Find where the given text appears and provide that cell's center as [x, y] coordinate. 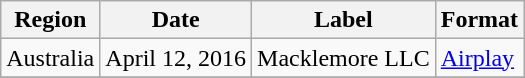
Format [479, 20]
Airplay [479, 58]
Macklemore LLC [344, 58]
April 12, 2016 [176, 58]
Region [50, 20]
Date [176, 20]
Australia [50, 58]
Label [344, 20]
